For the text-containing cell, return its midpoint in [x, y] coordinate format. 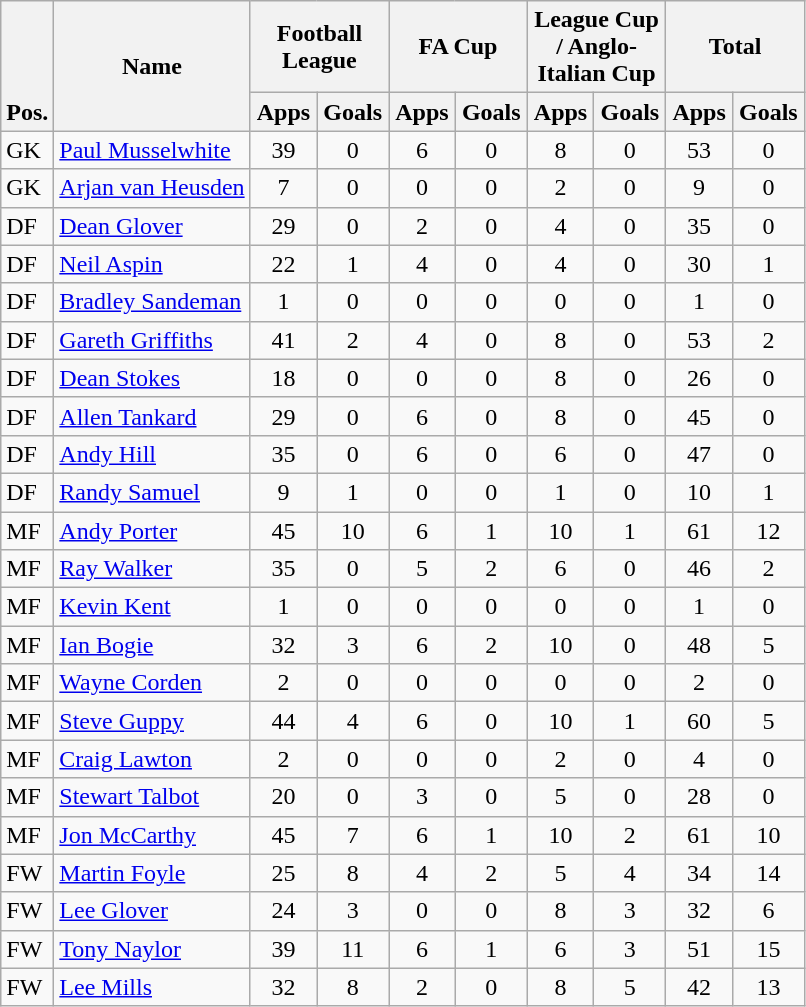
46 [700, 569]
20 [284, 797]
25 [284, 873]
Kevin Kent [152, 607]
34 [700, 873]
44 [284, 721]
60 [700, 721]
15 [768, 949]
Stewart Talbot [152, 797]
Bradley Sandeman [152, 302]
26 [700, 378]
FA Cup [458, 47]
12 [768, 531]
Craig Lawton [152, 759]
47 [700, 454]
Wayne Corden [152, 683]
42 [700, 987]
Name [152, 66]
14 [768, 873]
13 [768, 987]
Gareth Griffiths [152, 340]
Randy Samuel [152, 492]
Dean Glover [152, 226]
Lee Glover [152, 911]
Andy Porter [152, 531]
Tony Naylor [152, 949]
Allen Tankard [152, 416]
28 [700, 797]
Ian Bogie [152, 645]
Andy Hill [152, 454]
18 [284, 378]
48 [700, 645]
30 [700, 264]
24 [284, 911]
Total [736, 47]
51 [700, 949]
Neil Aspin [152, 264]
Football League [320, 47]
11 [353, 949]
Pos. [28, 66]
Paul Musselwhite [152, 150]
Ray Walker [152, 569]
Martin Foyle [152, 873]
41 [284, 340]
Jon McCarthy [152, 835]
Arjan van Heusden [152, 188]
22 [284, 264]
Dean Stokes [152, 378]
League Cup / Anglo-Italian Cup [596, 47]
Steve Guppy [152, 721]
Lee Mills [152, 987]
